Scan for the cell matching the given text and deliver its (X, Y) coordinate at center. 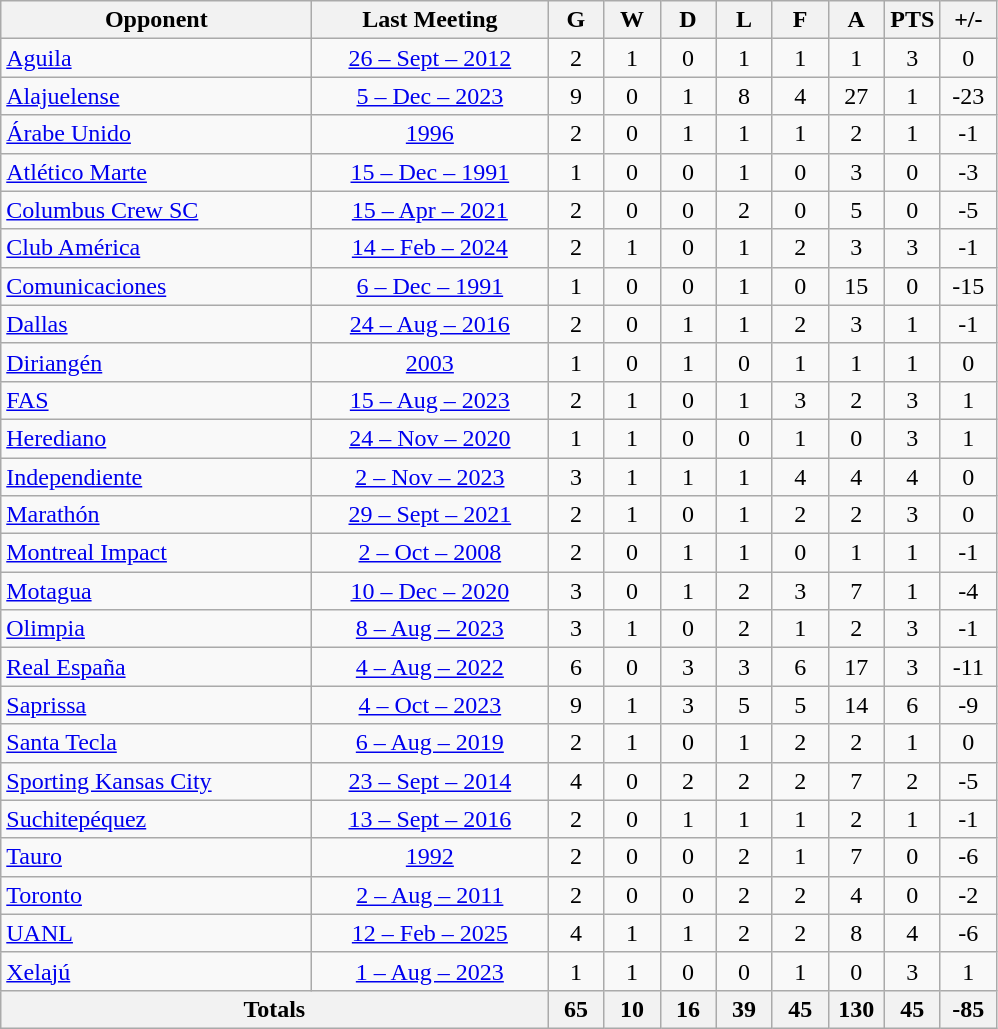
12 – Feb – 2025 (430, 933)
14 (856, 705)
Herediano (156, 438)
-9 (968, 705)
-4 (968, 591)
1996 (430, 134)
Árabe Unido (156, 134)
Aguila (156, 58)
10 (632, 1009)
6 – Aug – 2019 (430, 743)
16 (688, 1009)
Columbus Crew SC (156, 210)
G (576, 20)
Marathón (156, 515)
Alajuelense (156, 96)
4 – Oct – 2023 (430, 705)
Motagua (156, 591)
24 – Nov – 2020 (430, 438)
1 – Aug – 2023 (430, 971)
-2 (968, 895)
F (800, 20)
15 (856, 286)
Diriangén (156, 362)
-3 (968, 172)
15 – Apr – 2021 (430, 210)
Opponent (156, 20)
10 – Dec – 2020 (430, 591)
2 – Aug – 2011 (430, 895)
Tauro (156, 857)
Sporting Kansas City (156, 781)
Suchitepéquez (156, 819)
14 – Feb – 2024 (430, 248)
-85 (968, 1009)
Montreal Impact (156, 553)
6 – Dec – 1991 (430, 286)
1992 (430, 857)
8 – Aug – 2023 (430, 629)
-11 (968, 667)
15 – Dec – 1991 (430, 172)
26 – Sept – 2012 (430, 58)
FAS (156, 400)
Real España (156, 667)
17 (856, 667)
2 – Nov – 2023 (430, 477)
W (632, 20)
65 (576, 1009)
15 – Aug – 2023 (430, 400)
Olimpia (156, 629)
Saprissa (156, 705)
Club América (156, 248)
2003 (430, 362)
PTS (912, 20)
39 (744, 1009)
+/- (968, 20)
5 – Dec – 2023 (430, 96)
13 – Sept – 2016 (430, 819)
Toronto (156, 895)
D (688, 20)
-15 (968, 286)
4 – Aug – 2022 (430, 667)
Last Meeting (430, 20)
2 – Oct – 2008 (430, 553)
130 (856, 1009)
27 (856, 96)
Atlético Marte (156, 172)
Xelajú (156, 971)
Totals (274, 1009)
29 – Sept – 2021 (430, 515)
L (744, 20)
Santa Tecla (156, 743)
Comunicaciones (156, 286)
-23 (968, 96)
23 – Sept – 2014 (430, 781)
Dallas (156, 324)
24 – Aug – 2016 (430, 324)
Independiente (156, 477)
UANL (156, 933)
A (856, 20)
